For the text-containing cell, return its midpoint in [X, Y] coordinate format. 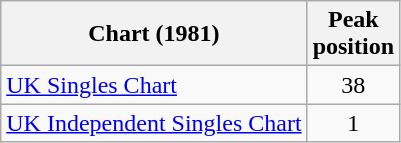
UK Singles Chart [154, 85]
Chart (1981) [154, 34]
1 [353, 123]
UK Independent Singles Chart [154, 123]
38 [353, 85]
Peakposition [353, 34]
